Determine the (x, y) coordinate at the center of the cell enclosing the given text.  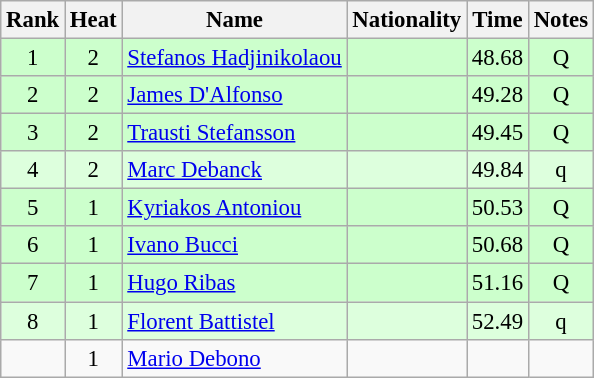
Trausti Stefansson (234, 133)
Time (498, 20)
6 (33, 245)
Notes (560, 20)
Stefanos Hadjinikolaou (234, 58)
48.68 (498, 58)
7 (33, 283)
4 (33, 170)
50.68 (498, 245)
49.45 (498, 133)
51.16 (498, 283)
James D'Alfonso (234, 95)
49.28 (498, 95)
Mario Debono (234, 358)
Heat (94, 20)
Kyriakos Antoniou (234, 208)
52.49 (498, 321)
Marc Debanck (234, 170)
Ivano Bucci (234, 245)
5 (33, 208)
50.53 (498, 208)
49.84 (498, 170)
Florent Battistel (234, 321)
8 (33, 321)
Name (234, 20)
Hugo Ribas (234, 283)
3 (33, 133)
Rank (33, 20)
Nationality (406, 20)
